Pinpoint the cell where the given text exists, returning its [X, Y] midpoint coordinate. 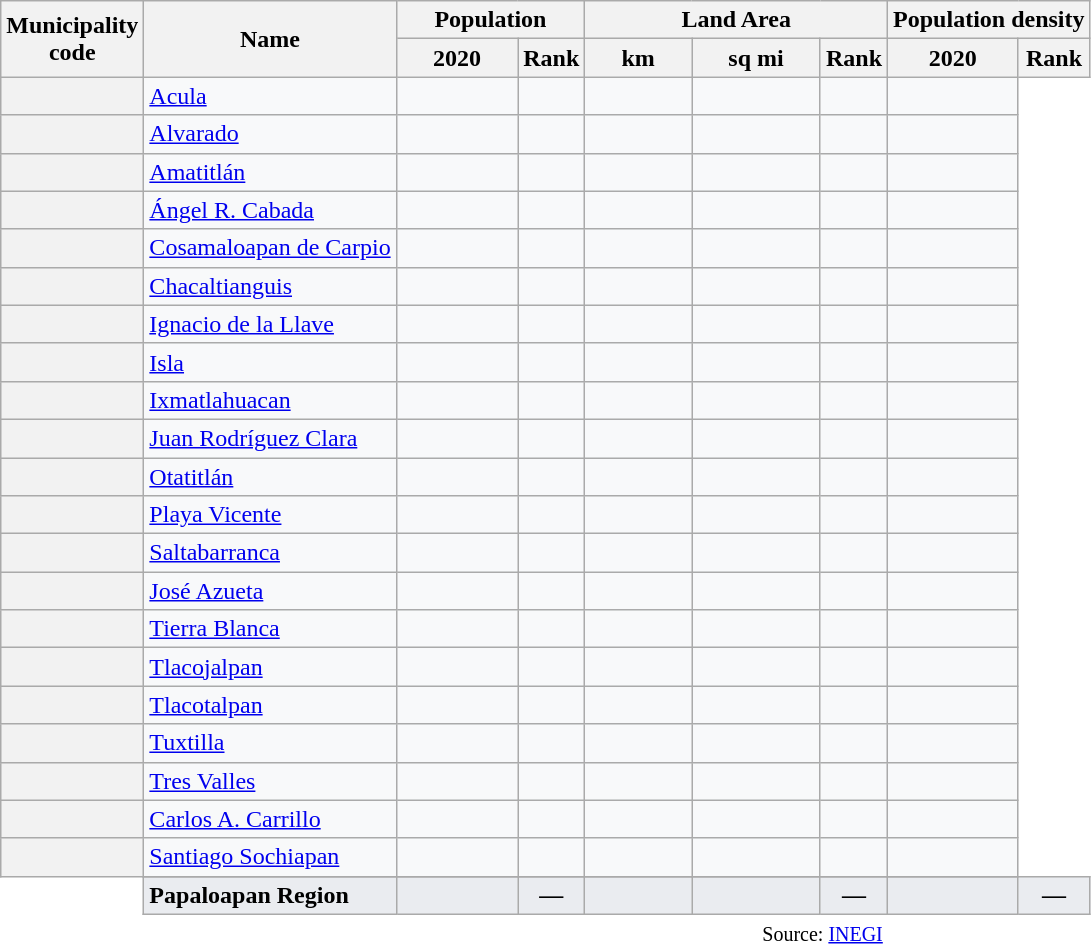
Carlos A. Carrillo [270, 819]
Juan Rodríguez Clara [270, 438]
Population density [989, 20]
Amatitlán [270, 172]
Population [490, 20]
Tlacojalpan [270, 667]
sq mi [756, 58]
Ixmatlahuacan [270, 400]
Chacaltianguis [270, 286]
Tres Valles [270, 781]
Name [270, 39]
Land Area [736, 20]
Isla [270, 362]
Papaloapan Region [270, 895]
Tlacotalpan [270, 705]
Alvarado [270, 134]
Ignacio de la Llave [270, 324]
Saltabarranca [270, 553]
Cosamaloapan de Carpio [270, 248]
José Azueta [270, 591]
Acula [270, 96]
Tuxtilla [270, 743]
km [638, 58]
Municipalitycode [72, 39]
Playa Vicente [270, 515]
Santiago Sochiapan [270, 857]
Tierra Blanca [270, 629]
Otatitlán [270, 477]
Ángel R. Cabada [270, 210]
